Scan for the cell matching the given text and deliver its [x, y] coordinate at center. 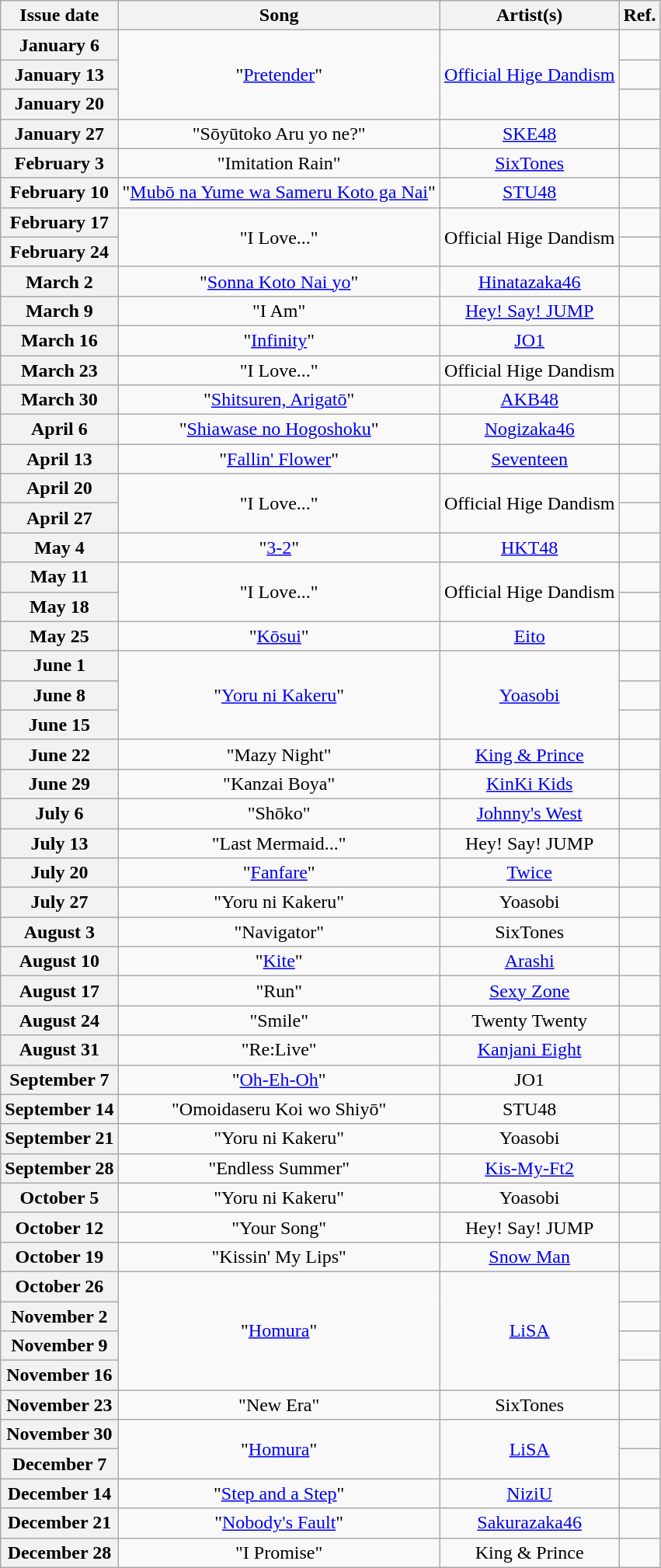
KinKi Kids [530, 784]
Nogizaka46 [530, 429]
"Smile" [279, 1020]
Ref. [640, 16]
January 13 [59, 75]
May 25 [59, 636]
"Last Mermaid..." [279, 843]
June 15 [59, 725]
February 24 [59, 252]
"Pretender" [279, 75]
"Kite" [279, 961]
October 19 [59, 1257]
"Re:Live" [279, 1050]
June 29 [59, 784]
September 28 [59, 1168]
"Kanzai Boya" [279, 784]
"Infinity" [279, 340]
"I Am" [279, 311]
November 23 [59, 1405]
April 13 [59, 459]
Issue date [59, 16]
Hinatazaka46 [530, 281]
June 1 [59, 666]
Eito [530, 636]
March 23 [59, 370]
"Step and a Step" [279, 1493]
Twenty Twenty [530, 1020]
"Oh-Eh-Oh" [279, 1080]
"3-2" [279, 548]
January 20 [59, 104]
November 16 [59, 1375]
"Mubō na Yume wa Sameru Koto ga Nai" [279, 193]
Sakurazaka46 [530, 1523]
Johnny's West [530, 813]
July 13 [59, 843]
October 5 [59, 1198]
July 6 [59, 813]
Snow Man [530, 1257]
September 14 [59, 1109]
May 18 [59, 607]
Arashi [530, 961]
March 16 [59, 340]
February 10 [59, 193]
June 8 [59, 695]
Sexy Zone [530, 991]
"Nobody's Fault" [279, 1523]
"Sōyūtoko Aru yo ne?" [279, 134]
"New Era" [279, 1405]
April 20 [59, 488]
December 14 [59, 1493]
April 27 [59, 518]
August 10 [59, 961]
"Kōsui" [279, 636]
"Imitation Rain" [279, 163]
August 24 [59, 1020]
NiziU [530, 1493]
March 2 [59, 281]
July 27 [59, 902]
"Omoidaseru Koi wo Shiyō" [279, 1109]
"Mazy Night" [279, 754]
"I Promise" [279, 1552]
"Navigator" [279, 932]
March 30 [59, 400]
December 7 [59, 1464]
"Kissin' My Lips" [279, 1257]
August 17 [59, 991]
January 6 [59, 45]
"Your Song" [279, 1227]
SKE48 [530, 134]
July 20 [59, 873]
November 9 [59, 1346]
Kanjani Eight [530, 1050]
Kis-My-Ft2 [530, 1168]
Song [279, 16]
September 21 [59, 1139]
Twice [530, 873]
HKT48 [530, 548]
February 17 [59, 222]
June 22 [59, 754]
August 31 [59, 1050]
"Shōko" [279, 813]
"Sonna Koto Nai yo" [279, 281]
AKB48 [530, 400]
"Endless Summer" [279, 1168]
January 27 [59, 134]
Artist(s) [530, 16]
November 2 [59, 1316]
November 30 [59, 1434]
"Run" [279, 991]
October 12 [59, 1227]
March 9 [59, 311]
"Fallin' Flower" [279, 459]
"Shiawase no Hogoshoku" [279, 429]
February 3 [59, 163]
September 7 [59, 1080]
"Fanfare" [279, 873]
May 4 [59, 548]
December 21 [59, 1523]
May 11 [59, 577]
April 6 [59, 429]
"Shitsuren, Arigatō" [279, 400]
Seventeen [530, 459]
October 26 [59, 1286]
December 28 [59, 1552]
August 3 [59, 932]
